Detect which cell encompasses the target text, then output its [x, y] center coordinate. 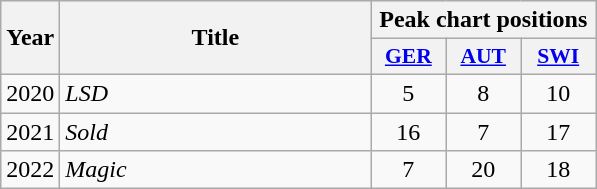
AUT [484, 57]
2022 [30, 170]
16 [408, 131]
Year [30, 38]
5 [408, 93]
17 [558, 131]
Title [216, 38]
Peak chart positions [484, 20]
GER [408, 57]
2021 [30, 131]
18 [558, 170]
SWI [558, 57]
10 [558, 93]
20 [484, 170]
Magic [216, 170]
Sold [216, 131]
2020 [30, 93]
8 [484, 93]
LSD [216, 93]
